Determine the (X, Y) coordinate at the center of the cell enclosing the given text.  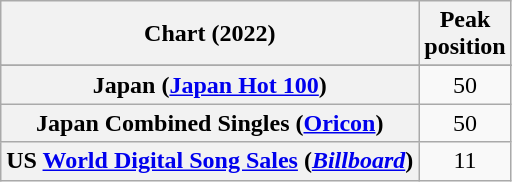
US World Digital Song Sales (Billboard) (210, 161)
Chart (2022) (210, 34)
Peakposition (465, 34)
Japan Combined Singles (Oricon) (210, 123)
11 (465, 161)
Japan (Japan Hot 100) (210, 85)
